Locate the cell with the specified text and output its [X, Y] center coordinate. 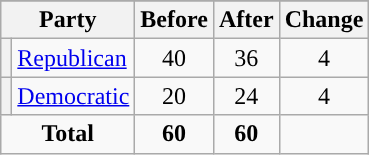
Party [68, 20]
40 [174, 58]
20 [174, 96]
Democratic [74, 96]
24 [246, 96]
Change [324, 20]
Republican [74, 58]
Before [174, 20]
36 [246, 58]
Total [68, 134]
After [246, 20]
